Determine the [x, y] coordinate at the center of the cell enclosing the given text.  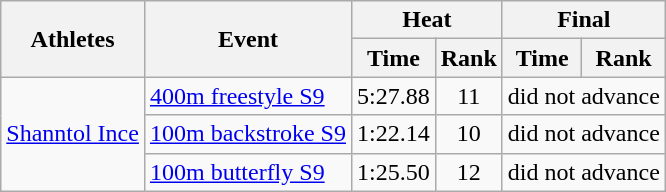
10 [468, 134]
100m backstroke S9 [248, 134]
Event [248, 39]
Athletes [73, 39]
400m freestyle S9 [248, 96]
Final [584, 20]
12 [468, 172]
1:25.50 [393, 172]
100m butterfly S9 [248, 172]
11 [468, 96]
Shanntol Ince [73, 134]
Heat [426, 20]
5:27.88 [393, 96]
1:22.14 [393, 134]
